Identify which cell holds the provided text, then report its [X, Y] central coordinate. 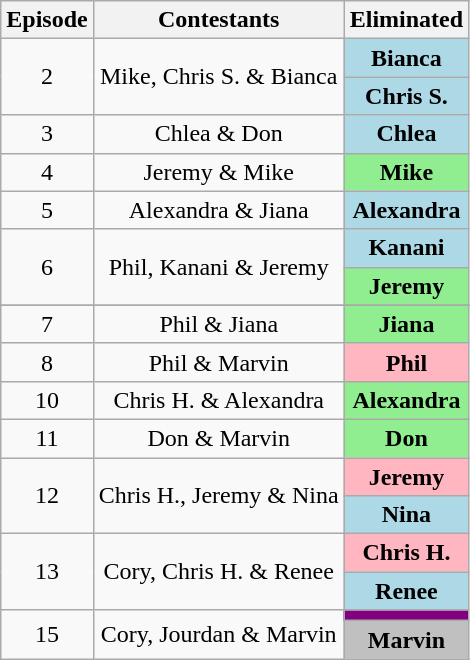
Chris H., Jeremy & Nina [218, 496]
6 [47, 267]
Episode [47, 20]
8 [47, 362]
Chlea & Don [218, 134]
Don [406, 438]
Don & Marvin [218, 438]
Renee [406, 591]
Bianca [406, 58]
Kanani [406, 248]
10 [47, 400]
Mike [406, 172]
Phil & Jiana [218, 324]
4 [47, 172]
3 [47, 134]
7 [47, 324]
Cory, Chris H. & Renee [218, 572]
Jiana [406, 324]
Contestants [218, 20]
Cory, Jourdan & Marvin [218, 634]
11 [47, 438]
13 [47, 572]
2 [47, 77]
Nina [406, 515]
5 [47, 210]
Chlea [406, 134]
Mike, Chris S. & Bianca [218, 77]
Eliminated [406, 20]
Chris H. & Alexandra [218, 400]
Jeremy & Mike [218, 172]
Phil, Kanani & Jeremy [218, 267]
15 [47, 634]
12 [47, 496]
Phil & Marvin [218, 362]
Marvin [406, 640]
Alexandra & Jiana [218, 210]
Chris S. [406, 96]
Phil [406, 362]
Chris H. [406, 553]
